Detect which cell encompasses the target text, then output its [X, Y] center coordinate. 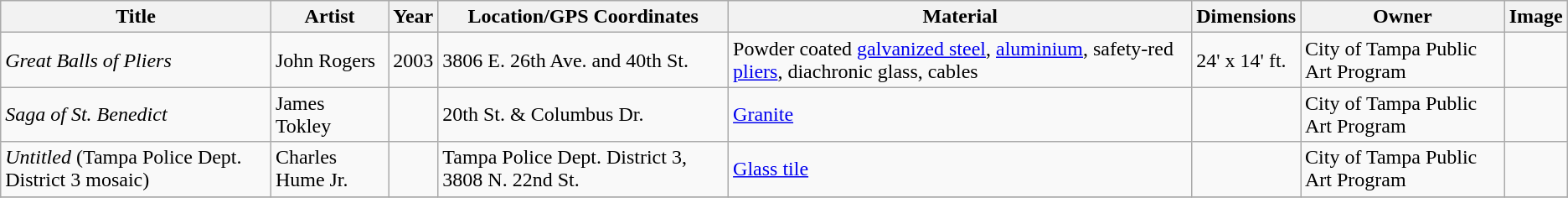
Granite [960, 114]
Year [414, 17]
Owner [1402, 17]
Untitled (Tampa Police Dept. District 3 mosaic) [136, 169]
20th St. & Columbus Dr. [583, 114]
Glass tile [960, 169]
Powder coated galvanized steel, aluminium, safety-red pliers, diachronic glass, cables [960, 60]
James Tokley [329, 114]
John Rogers [329, 60]
24' x 14' ft. [1246, 60]
Title [136, 17]
Tampa Police Dept. District 3, 3808 N. 22nd St. [583, 169]
Saga of St. Benedict [136, 114]
3806 E. 26th Ave. and 40th St. [583, 60]
Location/GPS Coordinates [583, 17]
Dimensions [1246, 17]
2003 [414, 60]
Image [1536, 17]
Great Balls of Pliers [136, 60]
Material [960, 17]
Artist [329, 17]
Charles Hume Jr. [329, 169]
